Output the (x, y) coordinate of the center of the cell containing the given text.  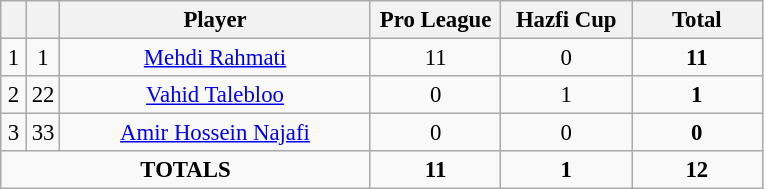
12 (698, 170)
3 (14, 133)
Mehdi Rahmati (216, 58)
Total (698, 20)
Amir Hossein Najafi (216, 133)
Player (216, 20)
TOTALS (186, 170)
Pro League (436, 20)
Vahid Talebloo (216, 95)
22 (42, 95)
33 (42, 133)
Hazfi Cup (566, 20)
2 (14, 95)
